Locate the cell with the specified text and output its (X, Y) center coordinate. 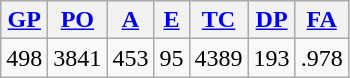
4389 (218, 58)
498 (24, 58)
GP (24, 20)
TC (218, 20)
3841 (78, 58)
193 (272, 58)
.978 (322, 58)
453 (130, 58)
A (130, 20)
PO (78, 20)
DP (272, 20)
95 (172, 58)
E (172, 20)
FA (322, 20)
